Output the [x, y] coordinate of the center of the cell containing the given text.  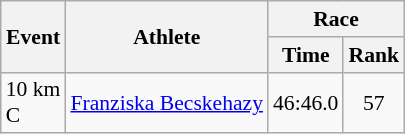
46:46.0 [306, 102]
Rank [374, 55]
Race [336, 19]
Event [34, 36]
57 [374, 102]
Athlete [166, 36]
Time [306, 55]
Franziska Becskehazy [166, 102]
10 km C [34, 102]
